Provide the (X, Y) coordinate of the cell's center where the given text is located.  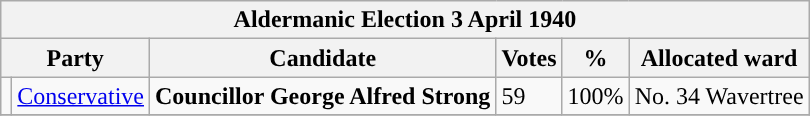
100% (596, 96)
% (596, 58)
Party (76, 58)
59 (529, 96)
Conservative (81, 96)
Candidate (323, 58)
No. 34 Wavertree (719, 96)
Aldermanic Election 3 April 1940 (405, 20)
Allocated ward (719, 58)
Councillor George Alfred Strong (323, 96)
Votes (529, 58)
